From the cell containing the given text, extract its center point as [X, Y] coordinate. 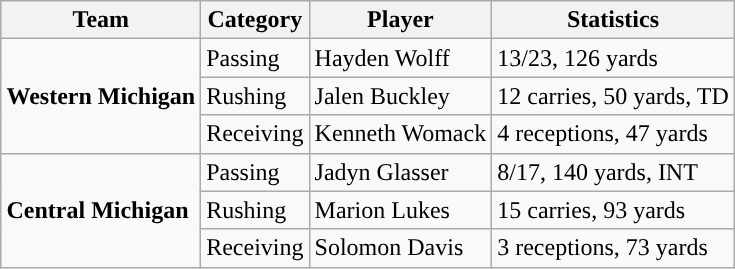
Category [255, 20]
8/17, 140 yards, INT [614, 172]
Team [101, 20]
Marion Lukes [400, 210]
Statistics [614, 20]
Kenneth Womack [400, 134]
15 carries, 93 yards [614, 210]
Jalen Buckley [400, 96]
Player [400, 20]
3 receptions, 73 yards [614, 248]
4 receptions, 47 yards [614, 134]
13/23, 126 yards [614, 58]
Western Michigan [101, 96]
Solomon Davis [400, 248]
Jadyn Glasser [400, 172]
Central Michigan [101, 210]
12 carries, 50 yards, TD [614, 96]
Hayden Wolff [400, 58]
